Provide the [x, y] coordinate of the cell's center where the given text is located.  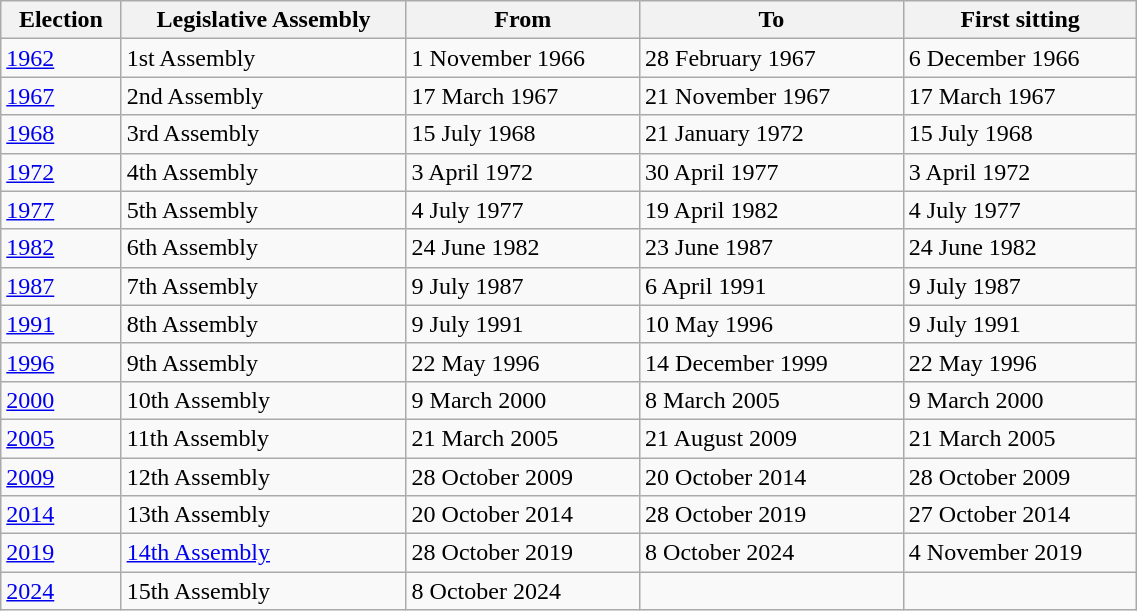
1st Assembly [264, 58]
10 May 1996 [772, 324]
1982 [61, 248]
1972 [61, 172]
2019 [61, 553]
8 March 2005 [772, 400]
First sitting [1020, 20]
2014 [61, 515]
1 November 1966 [522, 58]
3rd Assembly [264, 134]
To [772, 20]
21 August 2009 [772, 438]
1968 [61, 134]
28 February 1967 [772, 58]
1962 [61, 58]
6 April 1991 [772, 286]
8th Assembly [264, 324]
7th Assembly [264, 286]
14 December 1999 [772, 362]
15th Assembly [264, 591]
1991 [61, 324]
19 April 1982 [772, 210]
1977 [61, 210]
Legislative Assembly [264, 20]
12th Assembly [264, 477]
4 November 2019 [1020, 553]
From [522, 20]
6 December 1966 [1020, 58]
2009 [61, 477]
1996 [61, 362]
2000 [61, 400]
2024 [61, 591]
23 June 1987 [772, 248]
14th Assembly [264, 553]
30 April 1977 [772, 172]
2nd Assembly [264, 96]
2005 [61, 438]
21 January 1972 [772, 134]
21 November 1967 [772, 96]
Election [61, 20]
4th Assembly [264, 172]
1987 [61, 286]
11th Assembly [264, 438]
6th Assembly [264, 248]
27 October 2014 [1020, 515]
9th Assembly [264, 362]
10th Assembly [264, 400]
5th Assembly [264, 210]
1967 [61, 96]
13th Assembly [264, 515]
